Pinpoint the cell where the given text exists, returning its [x, y] midpoint coordinate. 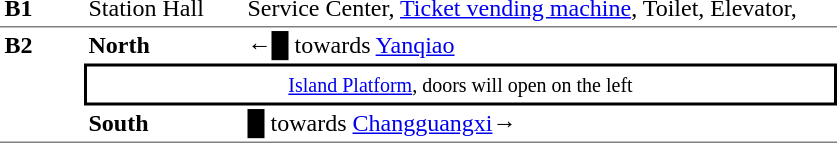
Island Platform, doors will open on the left [460, 85]
North [164, 46]
←█ towards Yanqiao [540, 46]
